Output the (X, Y) coordinate of the center of the cell containing the given text.  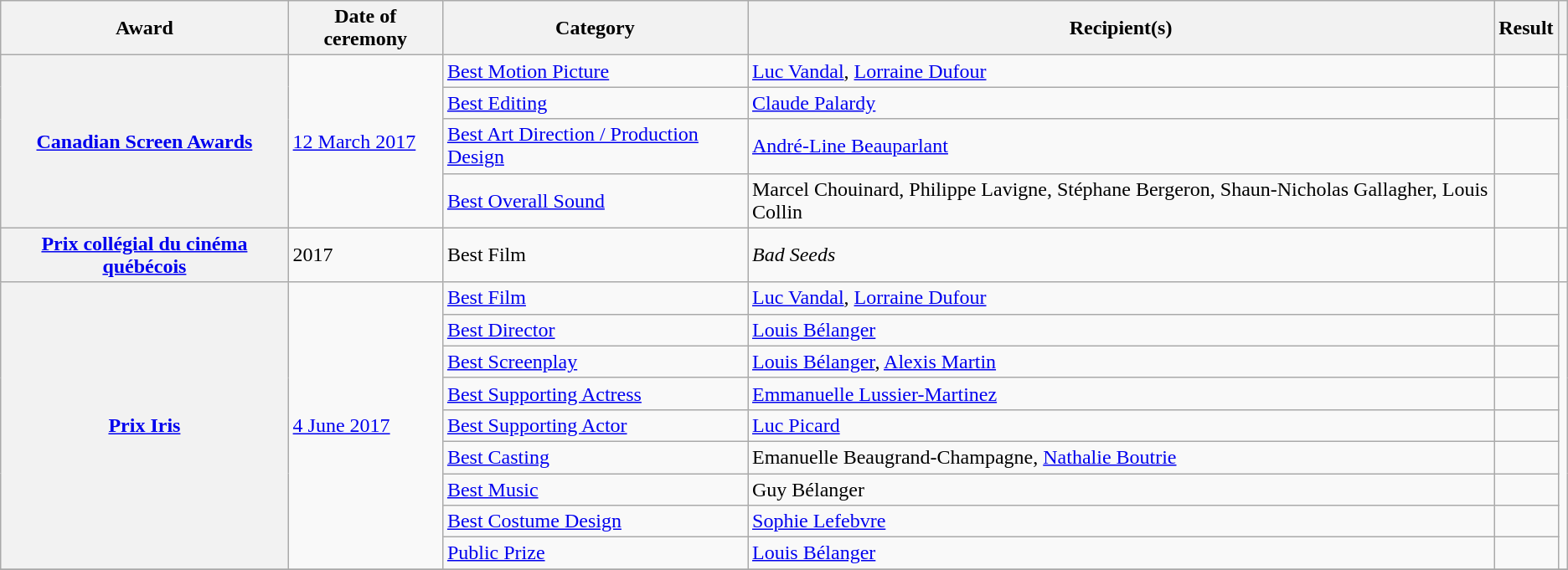
Louis Bélanger, Alexis Martin (1121, 362)
Guy Bélanger (1121, 490)
Best Screenplay (595, 362)
Date of ceremony (365, 28)
Bad Seeds (1121, 254)
Best Overall Sound (595, 201)
Best Music (595, 490)
André-Line Beauparlant (1121, 146)
Category (595, 28)
Recipient(s) (1121, 28)
Best Costume Design (595, 521)
Best Supporting Actor (595, 425)
Claude Palardy (1121, 103)
Best Supporting Actress (595, 393)
Public Prize (595, 553)
Best Art Direction / Production Design (595, 146)
Emanuelle Beaugrand-Champagne, Nathalie Boutrie (1121, 457)
Prix collégial du cinéma québécois (144, 254)
4 June 2017 (365, 425)
Best Director (595, 330)
Award (144, 28)
2017 (365, 254)
Luc Picard (1121, 425)
Best Editing (595, 103)
Best Motion Picture (595, 71)
Emmanuelle Lussier-Martinez (1121, 393)
Marcel Chouinard, Philippe Lavigne, Stéphane Bergeron, Shaun-Nicholas Gallagher, Louis Collin (1121, 201)
Canadian Screen Awards (144, 141)
12 March 2017 (365, 141)
Best Casting (595, 457)
Result (1526, 28)
Prix Iris (144, 425)
Sophie Lefebvre (1121, 521)
